Find where the given text appears and provide that cell's center as (X, Y) coordinate. 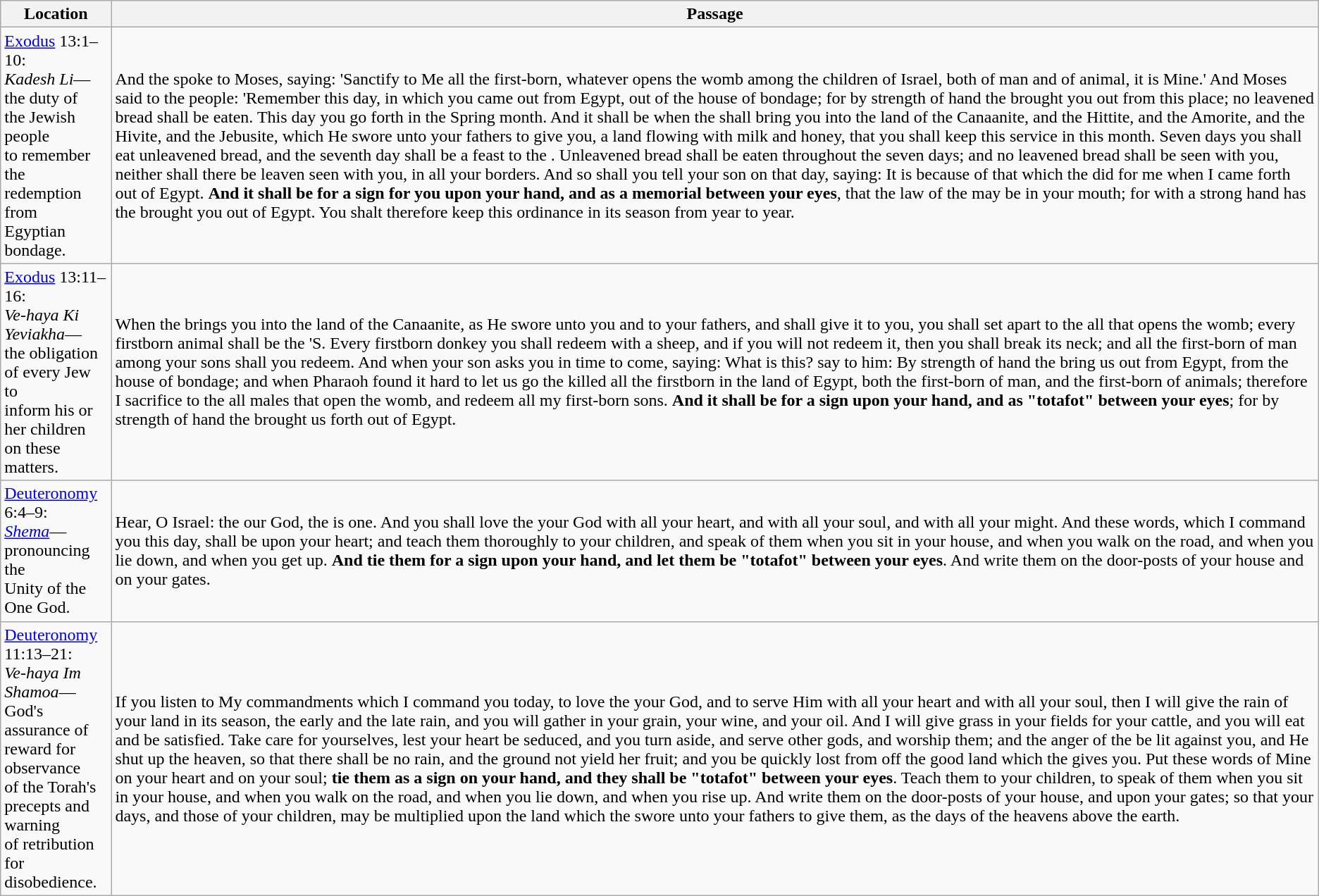
Location (56, 14)
Deuteronomy 11:13–21:Ve-haya Im Shamoa—God's assurance ofreward for observanceof the Torah'sprecepts and warningof retribution fordisobedience. (56, 758)
Exodus 13:11–16:Ve-haya Ki Yeviakha—the obligationof every Jew toinform his or her childrenon these matters. (56, 372)
Exodus 13:1–10:Kadesh Li—the duty ofthe Jewish peopleto remember theredemption fromEgyptian bondage. (56, 145)
Deuteronomy 6:4–9:Shema—pronouncing theUnity of theOne God. (56, 551)
Passage (714, 14)
